For the text-containing cell, return its midpoint in (x, y) coordinate format. 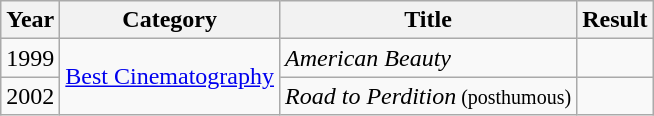
Best Cinematography (170, 77)
American Beauty (428, 58)
Title (428, 20)
Result (615, 20)
Year (30, 20)
1999 (30, 58)
Category (170, 20)
Road to Perdition (posthumous) (428, 96)
2002 (30, 96)
